Search for the cell housing the specified text and yield its [X, Y] center coordinate. 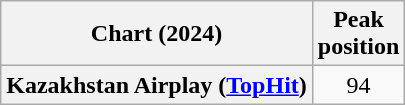
Peak position [358, 34]
Kazakhstan Airplay (TopHit) [157, 85]
Chart (2024) [157, 34]
94 [358, 85]
